From the cell containing the given text, extract its center point as [x, y] coordinate. 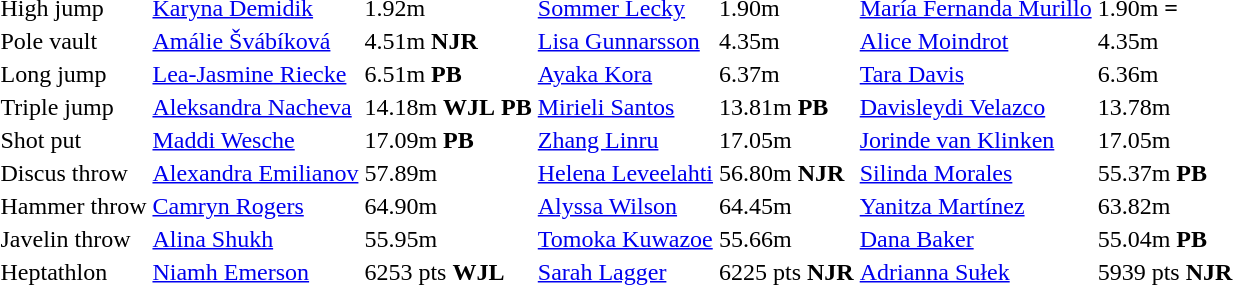
Alyssa Wilson [625, 206]
64.45m [787, 206]
Amálie Švábíková [256, 41]
Davisleydi Velazco [976, 107]
6.37m [787, 74]
Lea-Jasmine Riecke [256, 74]
Alice Moindrot [976, 41]
6.51m PB [448, 74]
Lisa Gunnarsson [625, 41]
Aleksandra Nacheva [256, 107]
Silinda Morales [976, 173]
Zhang Linru [625, 140]
Yanitza Martínez [976, 206]
Camryn Rogers [256, 206]
Jorinde van Klinken [976, 140]
Tara Davis [976, 74]
14.18m WJL PB [448, 107]
4.51m NJR [448, 41]
Alexandra Emilianov [256, 173]
57.89m [448, 173]
17.09m PB [448, 140]
Alina Shukh [256, 239]
13.81m PB [787, 107]
56.80m NJR [787, 173]
Maddi Wesche [256, 140]
Tomoka Kuwazoe [625, 239]
64.90m [448, 206]
Mirieli Santos [625, 107]
55.95m [448, 239]
17.05m [787, 140]
55.66m [787, 239]
Helena Leveelahti [625, 173]
Dana Baker [976, 239]
Ayaka Kora [625, 74]
4.35m [787, 41]
